Capture the cell that displays the provided text and extract its (X, Y) central coordinate. 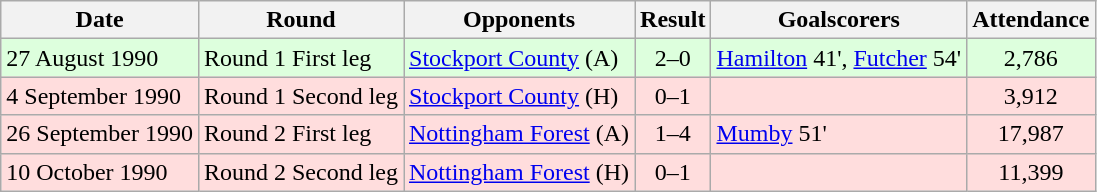
Result (673, 20)
Nottingham Forest (H) (520, 172)
Opponents (520, 20)
17,987 (1031, 134)
Date (100, 20)
Nottingham Forest (A) (520, 134)
26 September 1990 (100, 134)
Round 1 Second leg (300, 96)
2,786 (1031, 58)
27 August 1990 (100, 58)
Round 2 Second leg (300, 172)
Stockport County (A) (520, 58)
1–4 (673, 134)
2–0 (673, 58)
Hamilton 41', Futcher 54' (839, 58)
11,399 (1031, 172)
Round 2 First leg (300, 134)
Stockport County (H) (520, 96)
Mumby 51' (839, 134)
Attendance (1031, 20)
4 September 1990 (100, 96)
Round (300, 20)
10 October 1990 (100, 172)
Round 1 First leg (300, 58)
Goalscorers (839, 20)
3,912 (1031, 96)
